Extract the (X, Y) coordinate from the center of the cell holding the provided text.  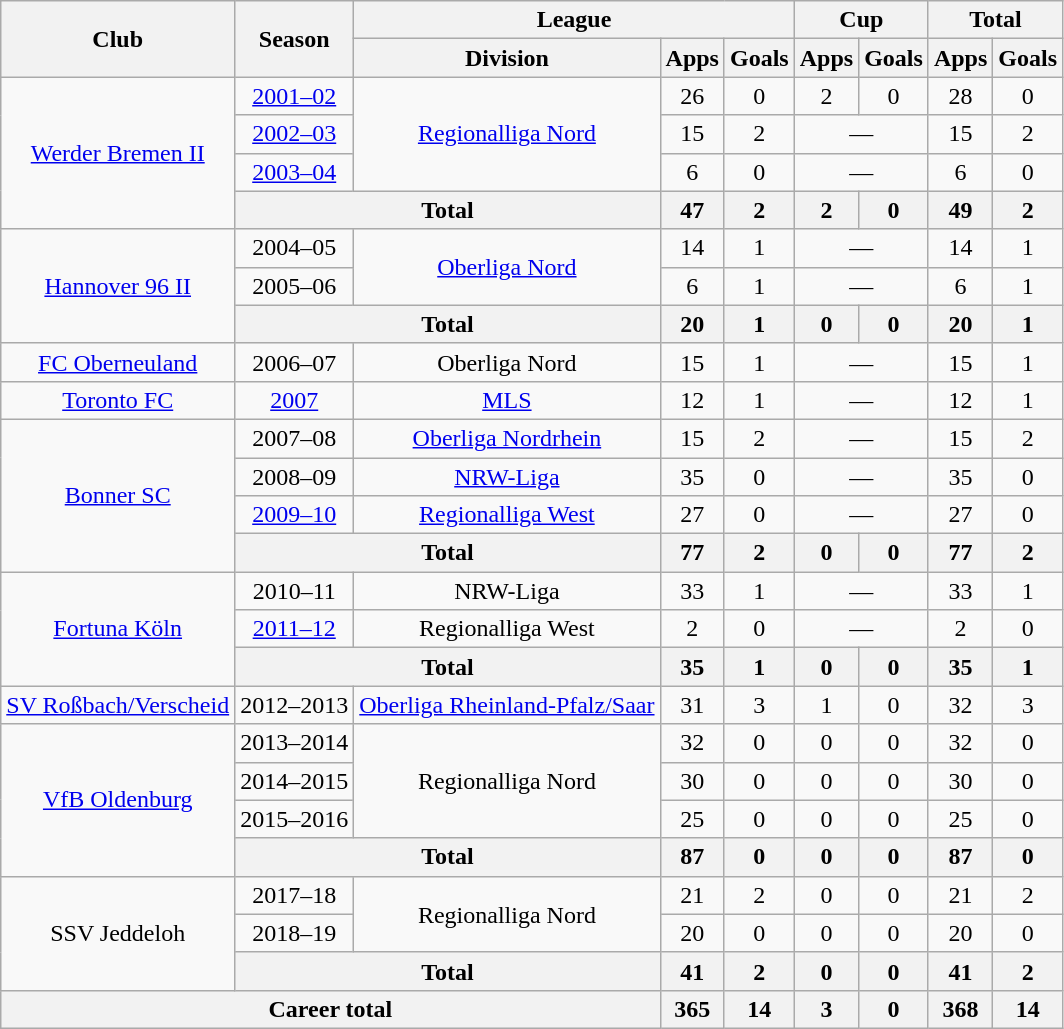
Werder Bremen II (118, 153)
2018–19 (294, 933)
2004–05 (294, 248)
2006–07 (294, 362)
49 (960, 210)
League (574, 20)
368 (960, 1009)
Fortuna Köln (118, 629)
SV Roßbach/Verscheid (118, 705)
31 (692, 705)
Bonner SC (118, 495)
2008–09 (294, 477)
365 (692, 1009)
2013–2014 (294, 743)
2007–08 (294, 438)
2010–11 (294, 591)
Cup (861, 20)
Club (118, 39)
VfB Oldenburg (118, 800)
26 (692, 96)
2017–18 (294, 895)
Career total (330, 1009)
SSV Jeddeloh (118, 933)
2001–02 (294, 96)
2015–2016 (294, 819)
2007 (294, 400)
2012–2013 (294, 705)
2003–04 (294, 172)
Hannover 96 II (118, 286)
Oberliga Rheinland-Pfalz/Saar (507, 705)
2009–10 (294, 515)
28 (960, 96)
Toronto FC (118, 400)
FC Oberneuland (118, 362)
2011–12 (294, 629)
Division (507, 58)
MLS (507, 400)
2014–2015 (294, 781)
47 (692, 210)
2005–06 (294, 286)
Season (294, 39)
2002–03 (294, 134)
Oberliga Nordrhein (507, 438)
